Return (X, Y) of the center of cell containing provided text 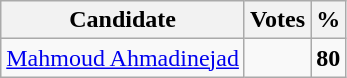
Votes (277, 20)
Mahmoud Ahmadinejad (123, 58)
% (328, 20)
Candidate (123, 20)
80 (328, 58)
